Return (x, y) of the center of cell containing provided text 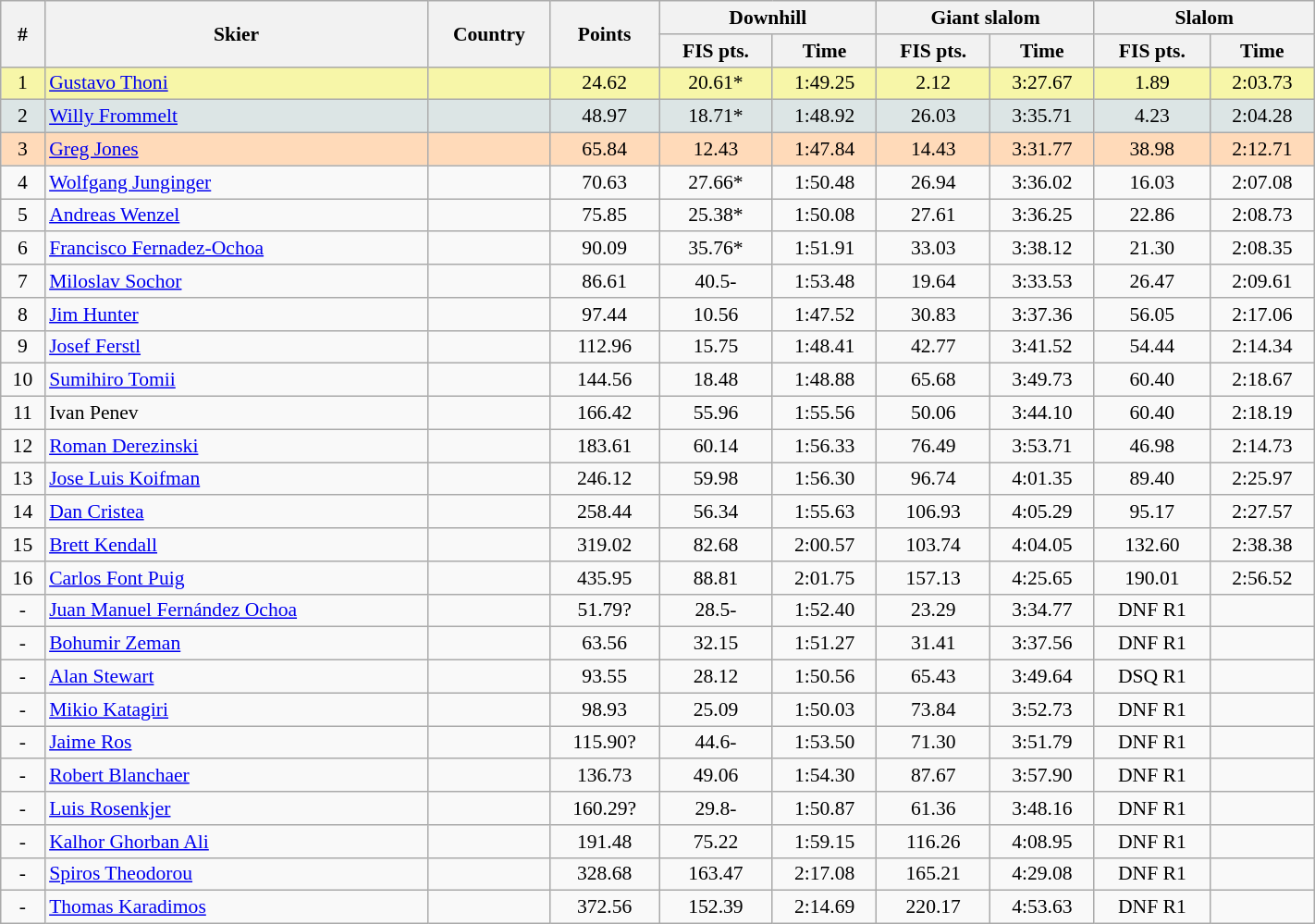
165.21 (934, 874)
6 (22, 249)
5 (22, 216)
73.84 (934, 709)
Country (489, 33)
3 (22, 150)
Miloslav Sochor (237, 281)
Josef Ferstl (237, 347)
1:47.84 (825, 150)
3:38.12 (1043, 249)
3:27.67 (1043, 83)
70.63 (605, 182)
2:08.73 (1261, 216)
1:50.03 (825, 709)
Slalom (1204, 18)
38.98 (1152, 150)
4:08.95 (1043, 842)
16.03 (1152, 182)
65.84 (605, 150)
54.44 (1152, 347)
Giant slalom (986, 18)
26.47 (1152, 281)
1 (22, 83)
3:52.73 (1043, 709)
9 (22, 347)
Dan Cristea (237, 512)
4.23 (1152, 117)
Juan Manuel Fernández Ochoa (237, 610)
2 (22, 117)
Bohumir Zeman (237, 644)
93.55 (605, 677)
Carlos Font Puig (237, 578)
1:50.48 (825, 182)
15.75 (716, 347)
2:17.06 (1261, 314)
8 (22, 314)
15 (22, 545)
Robert Blanchaer (237, 776)
1:47.52 (825, 314)
1:53.50 (825, 743)
1:50.56 (825, 677)
136.73 (605, 776)
22.86 (1152, 216)
Skier (237, 33)
14.43 (934, 150)
49.06 (716, 776)
106.93 (934, 512)
Spiros Theodorou (237, 874)
2:00.57 (825, 545)
25.38* (716, 216)
Mikio Katagiri (237, 709)
190.01 (1152, 578)
18.48 (716, 380)
14 (22, 512)
Willy Frommelt (237, 117)
Brett Kendall (237, 545)
3:44.10 (1043, 413)
40.5- (716, 281)
2.12 (934, 83)
50.06 (934, 413)
319.02 (605, 545)
3:49.64 (1043, 677)
115.90? (605, 743)
1:48.92 (825, 117)
16 (22, 578)
1:56.33 (825, 446)
Jose Luis Koifman (237, 479)
2:07.08 (1261, 182)
60.14 (716, 446)
2:12.71 (1261, 150)
88.81 (716, 578)
12 (22, 446)
4:05.29 (1043, 512)
2:38.38 (1261, 545)
35.76* (716, 249)
10 (22, 380)
1:51.91 (825, 249)
3:48.16 (1043, 808)
28.12 (716, 677)
18.71* (716, 117)
21.30 (1152, 249)
Downhill (768, 18)
2:25.97 (1261, 479)
1:51.27 (825, 644)
3:53.71 (1043, 446)
19.64 (934, 281)
246.12 (605, 479)
25.09 (716, 709)
103.74 (934, 545)
Points (605, 33)
95.17 (1152, 512)
4:25.65 (1043, 578)
89.40 (1152, 479)
1:54.30 (825, 776)
51.79? (605, 610)
26.03 (934, 117)
29.8- (716, 808)
46.98 (1152, 446)
1.89 (1152, 83)
13 (22, 479)
Ivan Penev (237, 413)
56.05 (1152, 314)
1:55.63 (825, 512)
27.61 (934, 216)
3:34.77 (1043, 610)
1:50.87 (825, 808)
2:03.73 (1261, 83)
1:49.25 (825, 83)
1:56.30 (825, 479)
2:09.61 (1261, 281)
157.13 (934, 578)
87.67 (934, 776)
71.30 (934, 743)
59.98 (716, 479)
132.60 (1152, 545)
30.83 (934, 314)
152.39 (716, 907)
Greg Jones (237, 150)
1:50.08 (825, 216)
75.85 (605, 216)
3:36.25 (1043, 216)
2:18.19 (1261, 413)
76.49 (934, 446)
2:14.69 (825, 907)
75.22 (716, 842)
2:08.35 (1261, 249)
2:17.08 (825, 874)
Wolfgang Junginger (237, 182)
7 (22, 281)
98.93 (605, 709)
1:55.56 (825, 413)
86.61 (605, 281)
2:01.75 (825, 578)
3:35.71 (1043, 117)
65.43 (934, 677)
# (22, 33)
28.5- (716, 610)
328.68 (605, 874)
Roman Derezinski (237, 446)
2:56.52 (1261, 578)
1:53.48 (825, 281)
1:52.40 (825, 610)
2:14.73 (1261, 446)
144.56 (605, 380)
Francisco Fernadez-Ochoa (237, 249)
166.42 (605, 413)
31.41 (934, 644)
96.74 (934, 479)
55.96 (716, 413)
2:04.28 (1261, 117)
20.61* (716, 83)
DSQ R1 (1152, 677)
1:48.88 (825, 380)
24.62 (605, 83)
4 (22, 182)
42.77 (934, 347)
3:49.73 (1043, 380)
56.34 (716, 512)
Luis Rosenkjer (237, 808)
Jim Hunter (237, 314)
191.48 (605, 842)
112.96 (605, 347)
44.6- (716, 743)
3:57.90 (1043, 776)
26.94 (934, 182)
65.68 (934, 380)
61.36 (934, 808)
3:37.36 (1043, 314)
3:37.56 (1043, 644)
372.56 (605, 907)
163.47 (716, 874)
Gustavo Thoni (237, 83)
2:27.57 (1261, 512)
33.03 (934, 249)
97.44 (605, 314)
4:04.05 (1043, 545)
1:48.41 (825, 347)
Thomas Karadimos (237, 907)
3:31.77 (1043, 150)
4:53.63 (1043, 907)
220.17 (934, 907)
32.15 (716, 644)
27.66* (716, 182)
3:41.52 (1043, 347)
Alan Stewart (237, 677)
3:33.53 (1043, 281)
63.56 (605, 644)
258.44 (605, 512)
3:36.02 (1043, 182)
116.26 (934, 842)
2:18.67 (1261, 380)
10.56 (716, 314)
48.97 (605, 117)
4:01.35 (1043, 479)
82.68 (716, 545)
90.09 (605, 249)
160.29? (605, 808)
4:29.08 (1043, 874)
2:14.34 (1261, 347)
11 (22, 413)
183.61 (605, 446)
12.43 (716, 150)
Jaime Ros (237, 743)
3:51.79 (1043, 743)
435.95 (605, 578)
Kalhor Ghorban Ali (237, 842)
23.29 (934, 610)
1:59.15 (825, 842)
Andreas Wenzel (237, 216)
Sumihiro Tomii (237, 380)
